Determine the [x, y] coordinate at the center of the cell enclosing the given text.  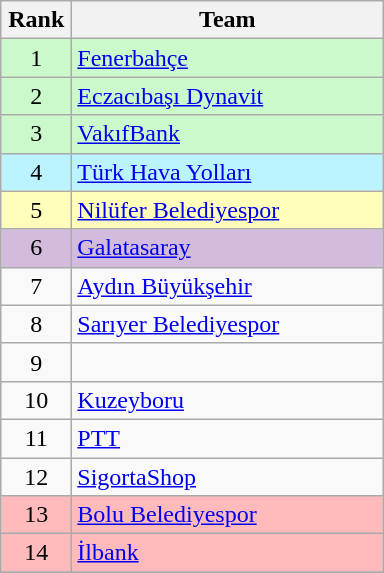
İlbank [228, 553]
6 [36, 248]
Galatasaray [228, 248]
9 [36, 362]
Team [228, 20]
Türk Hava Yolları [228, 172]
Rank [36, 20]
8 [36, 324]
Bolu Belediyespor [228, 515]
14 [36, 553]
PTT [228, 438]
Sarıyer Belediyespor [228, 324]
1 [36, 58]
5 [36, 210]
10 [36, 400]
Nilüfer Belediyespor [228, 210]
Aydın Büyükşehir [228, 286]
7 [36, 286]
Eczacıbaşı Dynavit [228, 96]
13 [36, 515]
Kuzeyboru [228, 400]
2 [36, 96]
12 [36, 477]
VakıfBank [228, 134]
3 [36, 134]
11 [36, 438]
4 [36, 172]
Fenerbahçe [228, 58]
SigortaShop [228, 477]
